Return the (x, y) coordinate for the center point of the cell that contains the specified text.  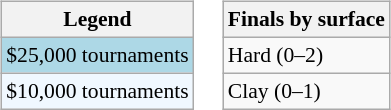
Clay (0–1) (306, 91)
$10,000 tournaments (97, 91)
Hard (0–2) (306, 55)
Finals by surface (306, 20)
Legend (97, 20)
$25,000 tournaments (97, 55)
